Detect which cell encompasses the target text, then output its [x, y] center coordinate. 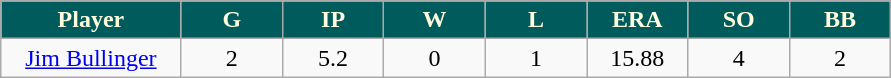
15.88 [638, 58]
4 [738, 58]
BB [840, 20]
ERA [638, 20]
1 [536, 58]
0 [434, 58]
Player [91, 20]
Jim Bullinger [91, 58]
5.2 [332, 58]
G [232, 20]
L [536, 20]
W [434, 20]
SO [738, 20]
IP [332, 20]
